Output the [x, y] coordinate of the center of the cell containing the given text.  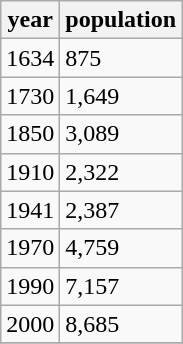
1634 [30, 58]
year [30, 20]
2,387 [121, 210]
8,685 [121, 324]
1,649 [121, 96]
1990 [30, 286]
1941 [30, 210]
population [121, 20]
3,089 [121, 134]
1850 [30, 134]
7,157 [121, 286]
875 [121, 58]
4,759 [121, 248]
1910 [30, 172]
1970 [30, 248]
2000 [30, 324]
2,322 [121, 172]
1730 [30, 96]
